Determine the (X, Y) coordinate at the center of the cell enclosing the given text.  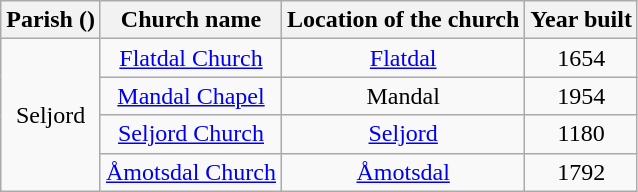
Parish () (51, 20)
Flatdal (404, 58)
Mandal Chapel (190, 96)
Flatdal Church (190, 58)
Åmotsdal (404, 172)
Seljord Church (190, 134)
Mandal (404, 96)
1654 (582, 58)
Church name (190, 20)
1792 (582, 172)
Year built (582, 20)
Åmotsdal Church (190, 172)
1180 (582, 134)
Location of the church (404, 20)
1954 (582, 96)
